Detect which cell encompasses the target text, then output its [X, Y] center coordinate. 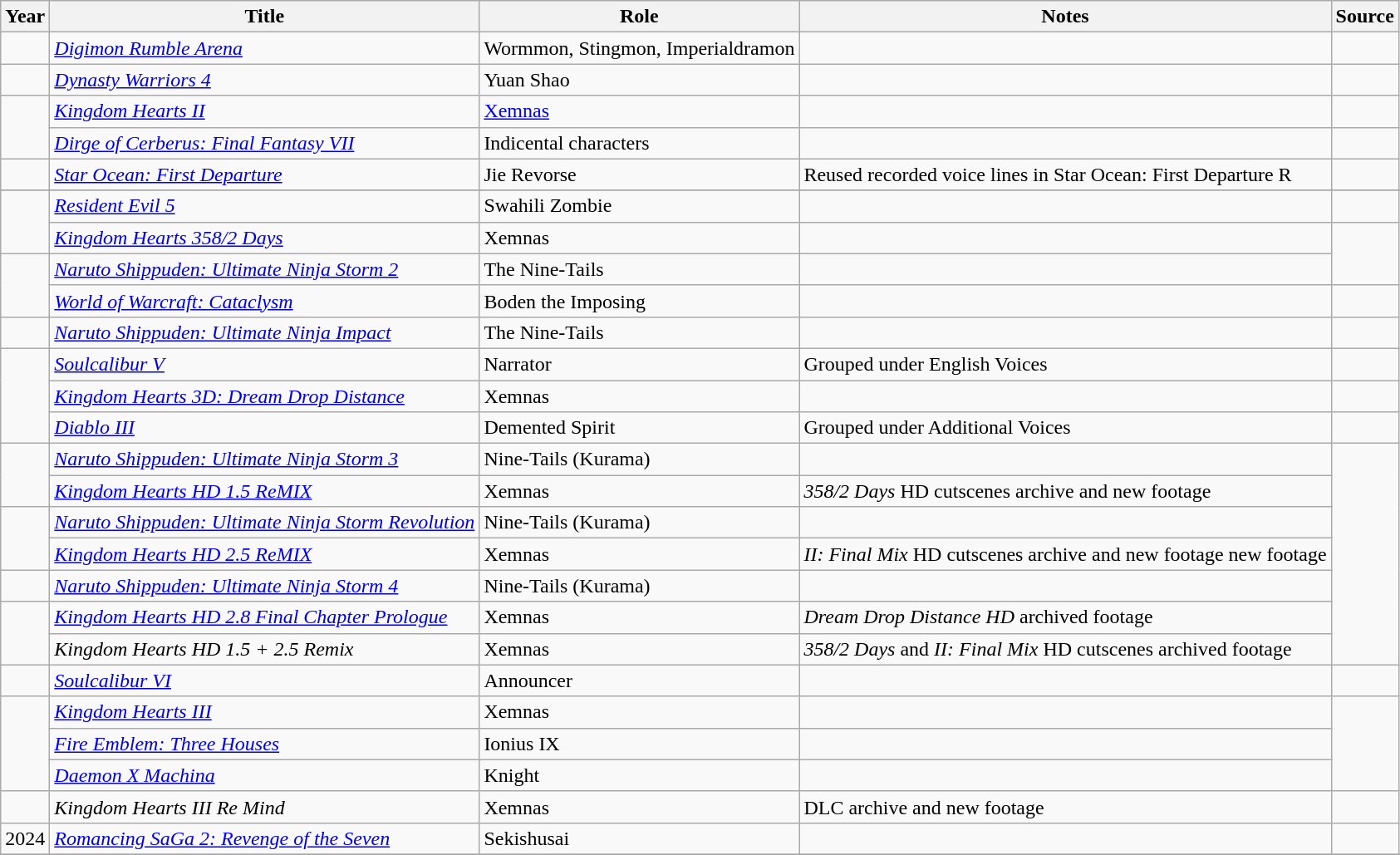
Kingdom Hearts 3D: Dream Drop Distance [264, 396]
Demented Spirit [640, 428]
Jie Revorse [640, 174]
Kingdom Hearts HD 2.5 ReMIX [264, 554]
Wormmon, Stingmon, Imperialdramon [640, 48]
Boden the Imposing [640, 301]
Kingdom Hearts HD 2.8 Final Chapter Prologue [264, 617]
Daemon X Machina [264, 775]
Dynasty Warriors 4 [264, 80]
Year [25, 17]
Resident Evil 5 [264, 206]
Star Ocean: First Departure [264, 174]
Dirge of Cerberus: Final Fantasy VII [264, 143]
Soulcalibur VI [264, 681]
Grouped under English Voices [1065, 364]
Kingdom Hearts III Re Mind [264, 807]
Sekishusai [640, 838]
Naruto Shippuden: Ultimate Ninja Storm 4 [264, 586]
Swahili Zombie [640, 206]
Naruto Shippuden: Ultimate Ninja Storm Revolution [264, 523]
358/2 Days HD cutscenes archive and new footage [1065, 491]
Kingdom Hearts II [264, 111]
Romancing SaGa 2: Revenge of the Seven [264, 838]
Naruto Shippuden: Ultimate Ninja Storm 2 [264, 269]
Kingdom Hearts 358/2 Days [264, 238]
Naruto Shippuden: Ultimate Ninja Storm 3 [264, 459]
Soulcalibur V [264, 364]
Knight [640, 775]
Title [264, 17]
Kingdom Hearts HD 1.5 + 2.5 Remix [264, 649]
2024 [25, 838]
Naruto Shippuden: Ultimate Ninja Impact [264, 332]
Announcer [640, 681]
Fire Emblem: Three Houses [264, 744]
Role [640, 17]
Indicental characters [640, 143]
Dream Drop Distance HD archived footage [1065, 617]
Diablo III [264, 428]
Reused recorded voice lines in Star Ocean: First Departure R [1065, 174]
Narrator [640, 364]
Grouped under Additional Voices [1065, 428]
World of Warcraft: Cataclysm [264, 301]
358/2 Days and II: Final Mix HD cutscenes archived footage [1065, 649]
II: Final Mix HD cutscenes archive and new footage new footage [1065, 554]
Yuan Shao [640, 80]
Kingdom Hearts HD 1.5 ReMIX [264, 491]
Notes [1065, 17]
Source [1364, 17]
Ionius IX [640, 744]
DLC archive and new footage [1065, 807]
Digimon Rumble Arena [264, 48]
Kingdom Hearts III [264, 712]
